Pinpoint the cell where the given text exists, returning its [X, Y] midpoint coordinate. 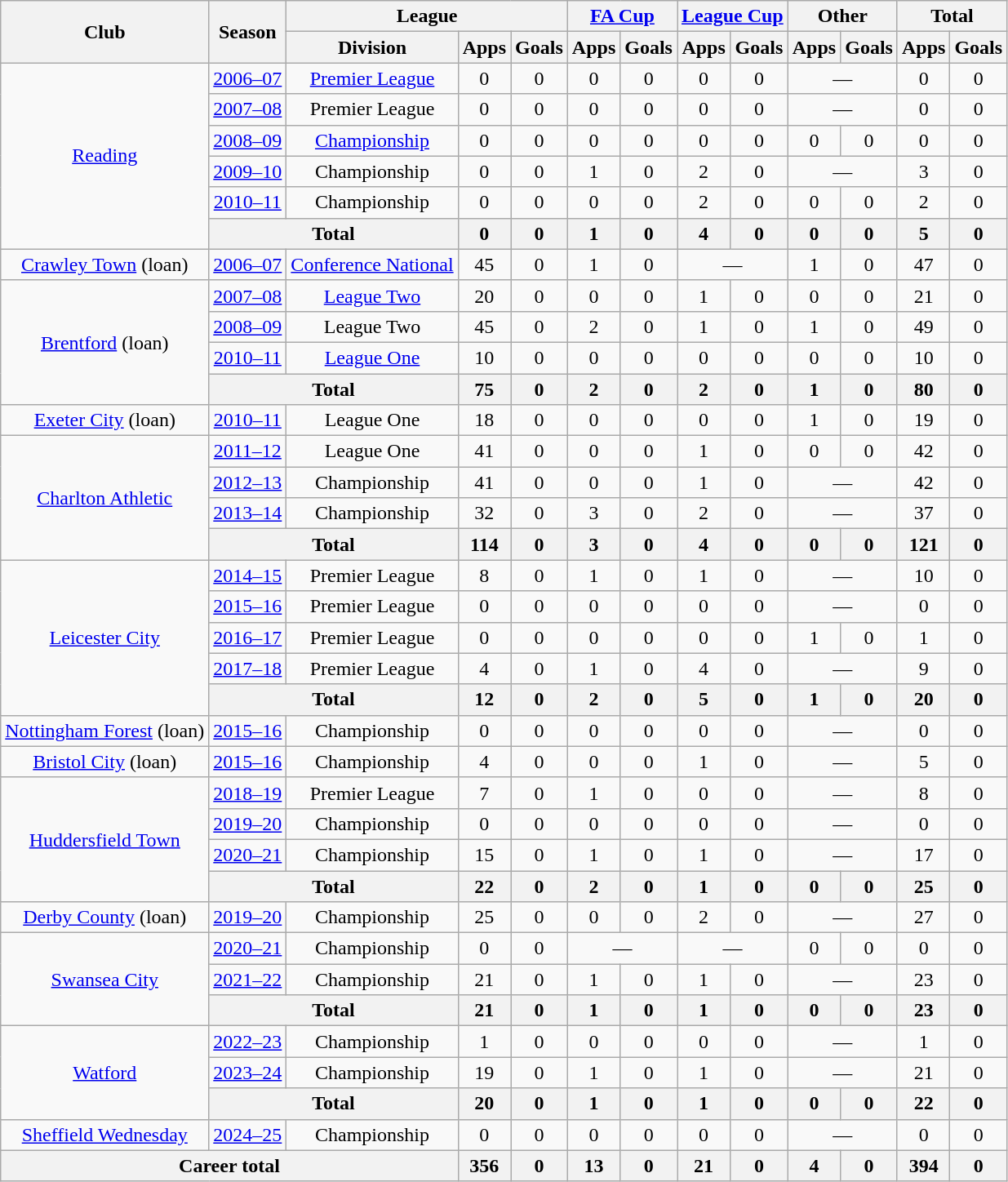
7 [484, 793]
League [427, 16]
47 [923, 264]
75 [484, 389]
49 [923, 327]
18 [484, 420]
2011–12 [248, 451]
League Cup [733, 16]
Season [248, 32]
Conference National [372, 264]
Nottingham Forest (loan) [104, 731]
13 [593, 1166]
37 [923, 513]
Watford [104, 1073]
9 [923, 669]
Crawley Town (loan) [104, 264]
17 [923, 855]
27 [923, 918]
Swansea City [104, 980]
2013–14 [248, 513]
Brentford (loan) [104, 342]
Derby County (loan) [104, 918]
Charlton Athletic [104, 498]
Other [842, 16]
356 [484, 1166]
15 [484, 855]
2018–19 [248, 793]
Leicester City [104, 638]
2022–23 [248, 1042]
2014–15 [248, 575]
2009–10 [248, 171]
121 [923, 544]
2021–22 [248, 980]
114 [484, 544]
Career total [229, 1166]
2012–13 [248, 482]
2016–17 [248, 638]
Division [372, 47]
Sheffield Wednesday [104, 1135]
12 [484, 700]
Reading [104, 156]
2024–25 [248, 1135]
Bristol City (loan) [104, 762]
2017–18 [248, 669]
80 [923, 389]
32 [484, 513]
Club [104, 32]
2023–24 [248, 1073]
Exeter City (loan) [104, 420]
FA Cup [622, 16]
394 [923, 1166]
Huddersfield Town [104, 839]
